Find where the given text appears and provide that cell's center as (X, Y) coordinate. 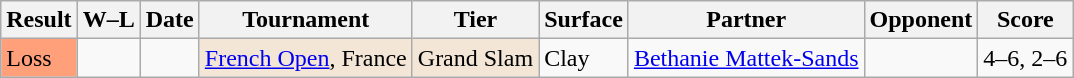
Partner (746, 20)
Date (170, 20)
Loss (39, 58)
Tier (475, 20)
French Open, France (306, 58)
W–L (108, 20)
Opponent (921, 20)
Surface (584, 20)
Bethanie Mattek-Sands (746, 58)
Result (39, 20)
Score (1026, 20)
Clay (584, 58)
4–6, 2–6 (1026, 58)
Grand Slam (475, 58)
Tournament (306, 20)
